Capture the cell that displays the provided text and extract its [x, y] central coordinate. 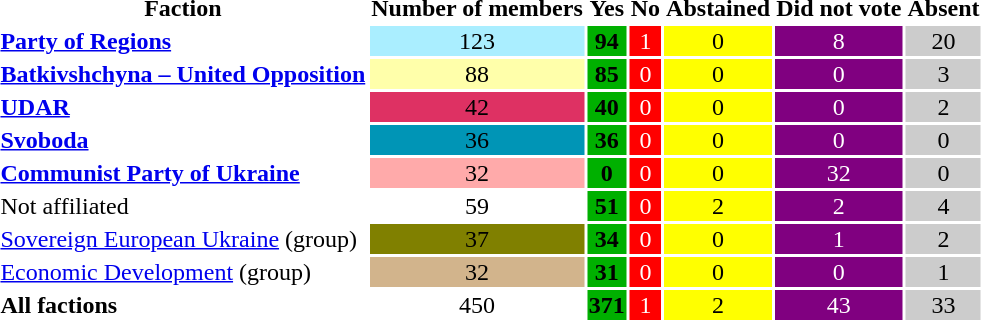
31 [606, 272]
59 [478, 206]
20 [944, 41]
33 [944, 305]
8 [839, 41]
43 [839, 305]
51 [606, 206]
3 [944, 74]
371 [606, 305]
88 [478, 74]
42 [478, 107]
94 [606, 41]
37 [478, 239]
85 [606, 74]
123 [478, 41]
450 [478, 305]
4 [944, 206]
34 [606, 239]
40 [606, 107]
